Output the [x, y] coordinate of the center of the cell containing the given text.  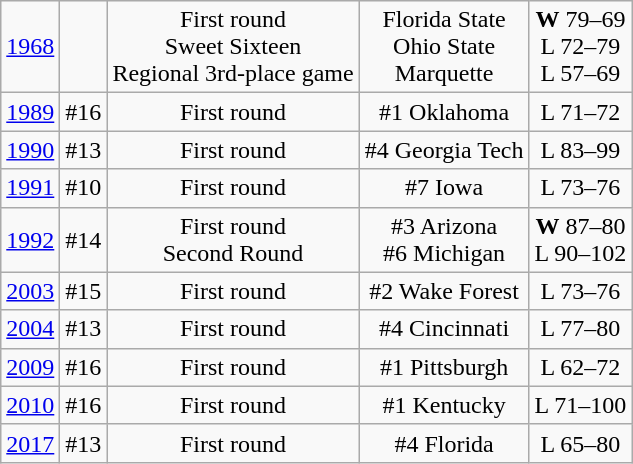
L 77–80 [580, 329]
1968 [30, 47]
2009 [30, 367]
1990 [30, 150]
#3 Arizona#6 Michigan [444, 240]
#4 Cincinnati [444, 329]
L 71–72 [580, 112]
First roundSecond Round [233, 240]
#15 [84, 291]
W 87–80L 90–102 [580, 240]
#2 Wake Forest [444, 291]
#4 Georgia Tech [444, 150]
#7 Iowa [444, 188]
#1 Kentucky [444, 405]
#10 [84, 188]
L 62–72 [580, 367]
L 71–100 [580, 405]
#1 Oklahoma [444, 112]
#1 Pittsburgh [444, 367]
L 65–80 [580, 443]
2003 [30, 291]
W 79–69L 72–79L 57–69 [580, 47]
2010 [30, 405]
1991 [30, 188]
#14 [84, 240]
2004 [30, 329]
1992 [30, 240]
#4 Florida [444, 443]
First roundSweet SixteenRegional 3rd-place game [233, 47]
L 83–99 [580, 150]
2017 [30, 443]
Florida StateOhio StateMarquette [444, 47]
1989 [30, 112]
